Return the [X, Y] coordinate for the center point of the cell that contains the specified text.  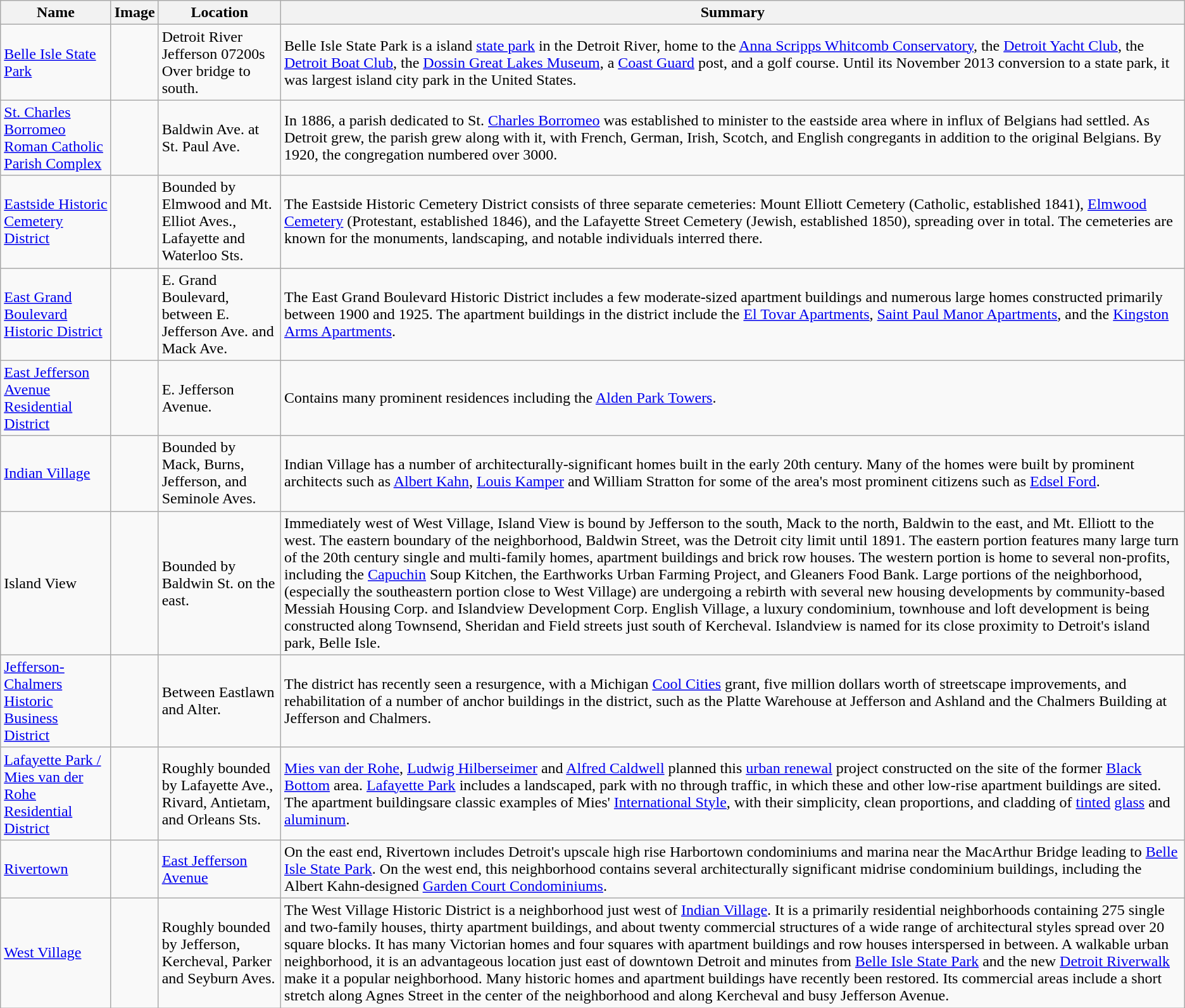
Roughly bounded by Jefferson, Kercheval, Parker and Seyburn Aves. [219, 952]
Baldwin Ave. at St. Paul Ave. [219, 138]
Contains many prominent residences including the Alden Park Towers. [733, 398]
Rivertown [56, 869]
Indian Village [56, 474]
Bounded by Mack, Burns, Jefferson, and Seminole Aves. [219, 474]
Jefferson-Chalmers Historic Business District [56, 701]
Bounded by Elmwood and Mt. Elliot Aves., Lafayette and Waterloo Sts. [219, 222]
East Jefferson Avenue Residential District [56, 398]
Detroit River Jefferson 07200sOver bridge to south. [219, 62]
Belle Isle State Park [56, 62]
E. Jefferson Avenue. [219, 398]
Bounded by Baldwin St. on the east. [219, 583]
Lafayette Park / Mies van der Rohe Residential District [56, 793]
East Jefferson Avenue [219, 869]
East Grand Boulevard Historic District [56, 314]
St. Charles Borromeo Roman Catholic Parish Complex [56, 138]
Summary [733, 13]
Location [219, 13]
Image [134, 13]
West Village [56, 952]
Island View [56, 583]
E. Grand Boulevard, between E. Jefferson Ave. and Mack Ave. [219, 314]
Name [56, 13]
Roughly bounded by Lafayette Ave., Rivard, Antietam, and Orleans Sts. [219, 793]
Between Eastlawn and Alter. [219, 701]
Eastside Historic Cemetery District [56, 222]
